Find where the given text appears and provide that cell's center as (x, y) coordinate. 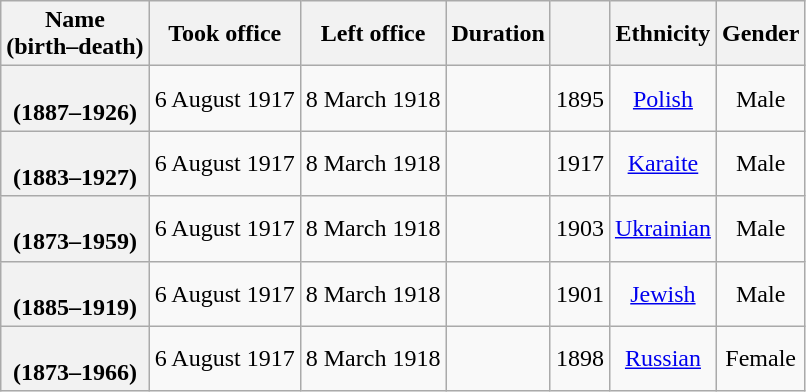
(1885–1919) (75, 294)
Gender (760, 34)
Took office (224, 34)
1901 (580, 294)
Duration (498, 34)
1895 (580, 98)
Female (760, 358)
Polish (662, 98)
(1887–1926) (75, 98)
1898 (580, 358)
Ethnicity (662, 34)
Ukrainian (662, 228)
(1873–1959) (75, 228)
Jewish (662, 294)
Russian (662, 358)
1903 (580, 228)
Left office (373, 34)
(1873–1966) (75, 358)
(1883–1927) (75, 164)
Karaite (662, 164)
Name(birth–death) (75, 34)
1917 (580, 164)
